Find where the given text appears and provide that cell's center as (x, y) coordinate. 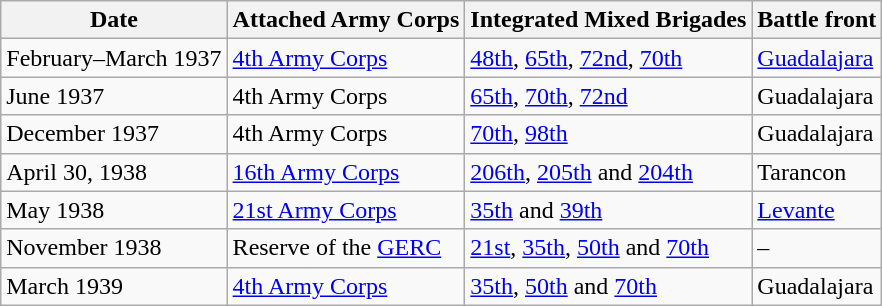
70th, 98th (608, 134)
35th, 50th and 70th (608, 286)
Attached Army Corps (346, 20)
Date (114, 20)
35th and 39th (608, 210)
65th, 70th, 72nd (608, 96)
Tarancon (817, 172)
Integrated Mixed Brigades (608, 20)
21st Army Corps (346, 210)
– (817, 248)
February–March 1937 (114, 58)
May 1938 (114, 210)
16th Army Corps (346, 172)
November 1938 (114, 248)
December 1937 (114, 134)
April 30, 1938 (114, 172)
Levante (817, 210)
21st, 35th, 50th and 70th (608, 248)
Reserve of the GERC (346, 248)
48th, 65th, 72nd, 70th (608, 58)
June 1937 (114, 96)
Battle front (817, 20)
March 1939 (114, 286)
206th, 205th and 204th (608, 172)
